Provide the [x, y] coordinate of the cell's center where the given text is located.  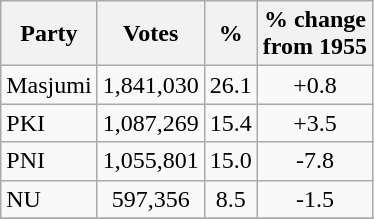
8.5 [230, 199]
597,356 [150, 199]
1,087,269 [150, 123]
15.0 [230, 161]
% changefrom 1955 [314, 34]
PKI [49, 123]
-1.5 [314, 199]
NU [49, 199]
+3.5 [314, 123]
26.1 [230, 85]
Votes [150, 34]
15.4 [230, 123]
% [230, 34]
Masjumi [49, 85]
1,841,030 [150, 85]
+0.8 [314, 85]
-7.8 [314, 161]
1,055,801 [150, 161]
PNI [49, 161]
Party [49, 34]
